Pinpoint the cell where the given text exists, returning its (X, Y) midpoint coordinate. 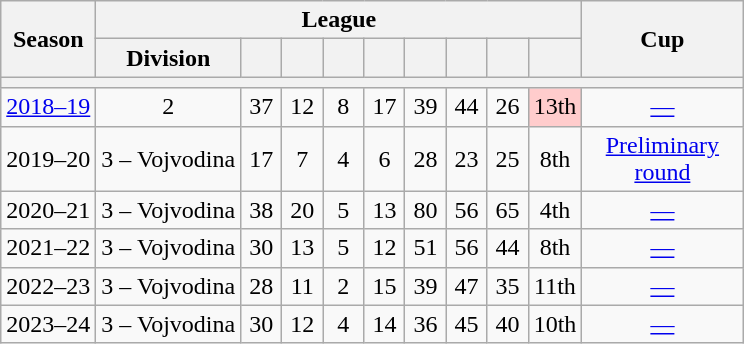
Division (168, 58)
25 (508, 158)
65 (508, 210)
13th (555, 107)
Season (48, 39)
11th (555, 286)
7 (302, 158)
2018–19 (48, 107)
Cup (662, 39)
2021–22 (48, 248)
6 (384, 158)
10th (555, 324)
37 (262, 107)
80 (426, 210)
2020–21 (48, 210)
14 (384, 324)
2022–23 (48, 286)
23 (466, 158)
47 (466, 286)
20 (302, 210)
51 (426, 248)
26 (508, 107)
45 (466, 324)
League (339, 20)
4th (555, 210)
15 (384, 286)
11 (302, 286)
35 (508, 286)
2019–20 (48, 158)
8 (344, 107)
36 (426, 324)
38 (262, 210)
2023–24 (48, 324)
40 (508, 324)
Preliminary round (662, 158)
